Search for the cell housing the specified text and yield its (x, y) center coordinate. 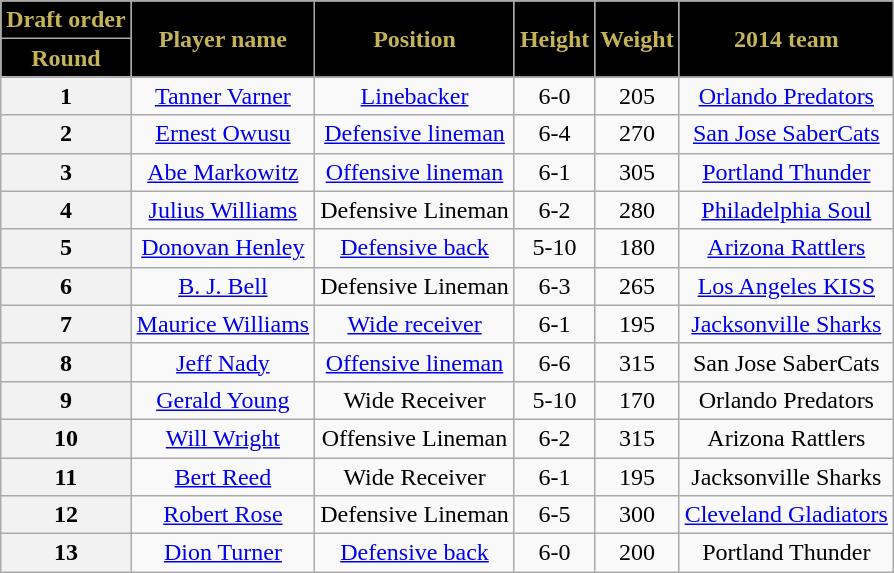
Bert Reed (223, 477)
8 (66, 362)
Cleveland Gladiators (786, 515)
Defensive lineman (415, 134)
Robert Rose (223, 515)
3 (66, 172)
Ernest Owusu (223, 134)
6 (66, 286)
11 (66, 477)
12 (66, 515)
Dion Turner (223, 553)
200 (637, 553)
Offensive Lineman (415, 438)
205 (637, 96)
5 (66, 248)
300 (637, 515)
7 (66, 324)
9 (66, 400)
4 (66, 210)
Tanner Varner (223, 96)
Los Angeles KISS (786, 286)
Wide receiver (415, 324)
Gerald Young (223, 400)
6-6 (554, 362)
270 (637, 134)
280 (637, 210)
6-5 (554, 515)
Philadelphia Soul (786, 210)
Linebacker (415, 96)
1 (66, 96)
13 (66, 553)
Round (66, 58)
Donovan Henley (223, 248)
Jeff Nady (223, 362)
265 (637, 286)
2014 team (786, 39)
Player name (223, 39)
Weight (637, 39)
Will Wright (223, 438)
Julius Williams (223, 210)
6-3 (554, 286)
Abe Markowitz (223, 172)
Maurice Williams (223, 324)
Position (415, 39)
180 (637, 248)
Height (554, 39)
170 (637, 400)
B. J. Bell (223, 286)
6-4 (554, 134)
2 (66, 134)
10 (66, 438)
305 (637, 172)
Draft order (66, 20)
